Locate the cell with the specified text and output its (x, y) center coordinate. 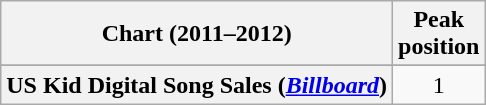
Chart (2011–2012) (197, 34)
1 (439, 85)
US Kid Digital Song Sales (Billboard) (197, 85)
Peakposition (439, 34)
